Find where the given text appears and provide that cell's center as (X, Y) coordinate. 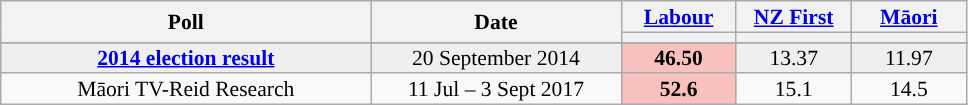
46.50 (678, 58)
NZ First (794, 16)
52.6 (678, 90)
11 Jul – 3 Sept 2017 (496, 90)
11.97 (908, 58)
Poll (186, 22)
13.37 (794, 58)
Labour (678, 16)
14.5 (908, 90)
2014 election result (186, 58)
Date (496, 22)
Māori TV-Reid Research (186, 90)
15.1 (794, 90)
20 September 2014 (496, 58)
Māori (908, 16)
